Detect which cell encompasses the target text, then output its [X, Y] center coordinate. 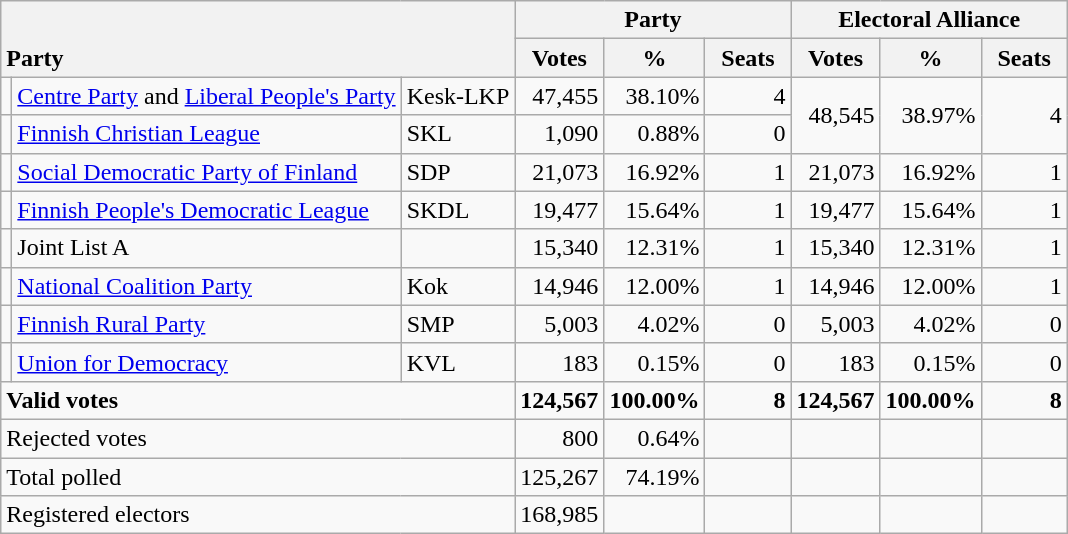
KVL [458, 362]
Finnish Christian League [206, 134]
Kesk-LKP [458, 96]
0.88% [654, 134]
Rejected votes [258, 438]
National Coalition Party [206, 286]
125,267 [560, 477]
48,545 [836, 115]
Joint List A [206, 248]
1,090 [560, 134]
Centre Party and Liberal People's Party [206, 96]
SDP [458, 172]
Finnish Rural Party [206, 324]
Total polled [258, 477]
SMP [458, 324]
168,985 [560, 515]
0.64% [654, 438]
47,455 [560, 96]
74.19% [654, 477]
Valid votes [258, 400]
800 [560, 438]
Kok [458, 286]
38.10% [654, 96]
38.97% [930, 115]
Social Democratic Party of Finland [206, 172]
Finnish People's Democratic League [206, 210]
SKDL [458, 210]
Registered electors [258, 515]
Union for Democracy [206, 362]
SKL [458, 134]
Electoral Alliance [929, 20]
